Output the (X, Y) coordinate of the center of the cell containing the given text.  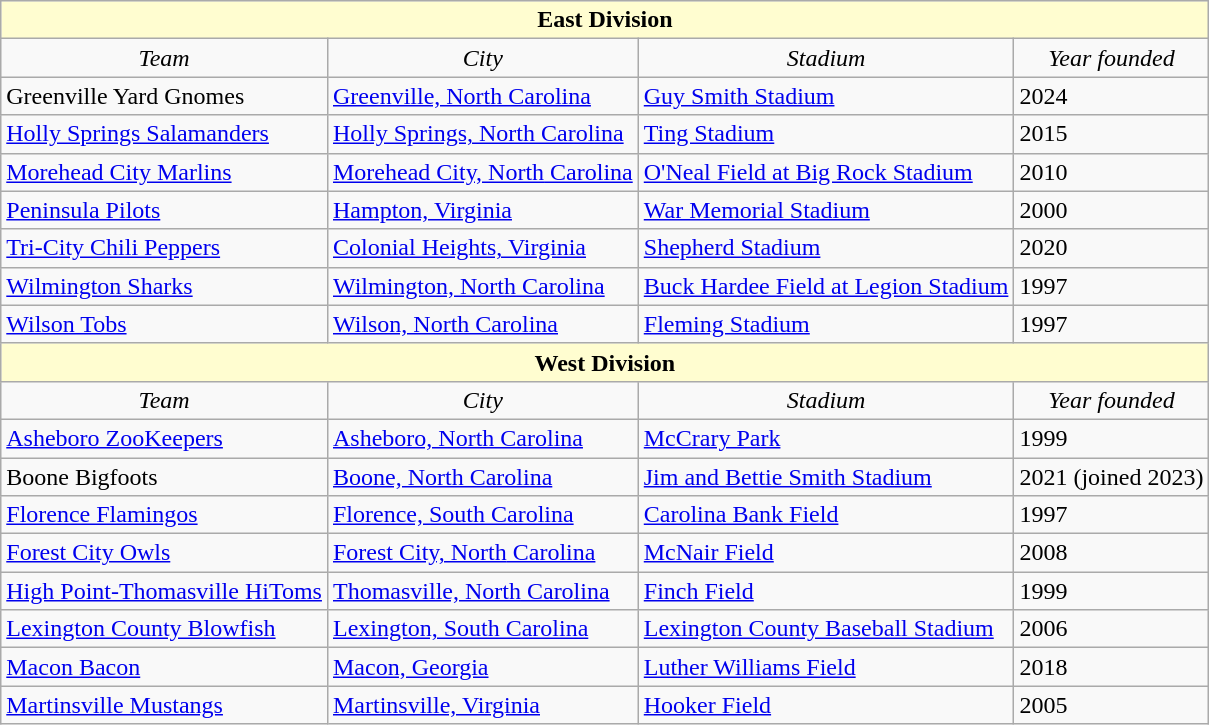
Peninsula Pilots (164, 210)
War Memorial Stadium (826, 210)
Ting Stadium (826, 134)
Lexington, South Carolina (482, 629)
Asheboro, North Carolina (482, 438)
Boone, North Carolina (482, 477)
2008 (1112, 553)
McNair Field (826, 553)
Wilmington, North Carolina (482, 286)
Fleming Stadium (826, 324)
2020 (1112, 248)
Wilmington Sharks (164, 286)
2015 (1112, 134)
Martinsville, Virginia (482, 705)
Lexington County Blowfish (164, 629)
Forest City, North Carolina (482, 553)
2018 (1112, 667)
Morehead City, North Carolina (482, 172)
Florence Flamingos (164, 515)
Boone Bigfoots (164, 477)
Colonial Heights, Virginia (482, 248)
2021 (joined 2023) (1112, 477)
2000 (1112, 210)
Tri-City Chili Peppers (164, 248)
Macon Bacon (164, 667)
Lexington County Baseball Stadium (826, 629)
Asheboro ZooKeepers (164, 438)
Jim and Bettie Smith Stadium (826, 477)
East Division (605, 20)
Wilson Tobs (164, 324)
West Division (605, 362)
McCrary Park (826, 438)
Holly Springs Salamanders (164, 134)
2010 (1112, 172)
Greenville Yard Gnomes (164, 96)
Forest City Owls (164, 553)
High Point-Thomasville HiToms (164, 591)
Guy Smith Stadium (826, 96)
Shepherd Stadium (826, 248)
Macon, Georgia (482, 667)
Carolina Bank Field (826, 515)
2006 (1112, 629)
Florence, South Carolina (482, 515)
Hooker Field (826, 705)
Martinsville Mustangs (164, 705)
Morehead City Marlins (164, 172)
Wilson, North Carolina (482, 324)
Holly Springs, North Carolina (482, 134)
Thomasville, North Carolina (482, 591)
O'Neal Field at Big Rock Stadium (826, 172)
2005 (1112, 705)
Buck Hardee Field at Legion Stadium (826, 286)
Greenville, North Carolina (482, 96)
Finch Field (826, 591)
2024 (1112, 96)
Hampton, Virginia (482, 210)
Luther Williams Field (826, 667)
